Identify which cell holds the provided text, then report its [X, Y] central coordinate. 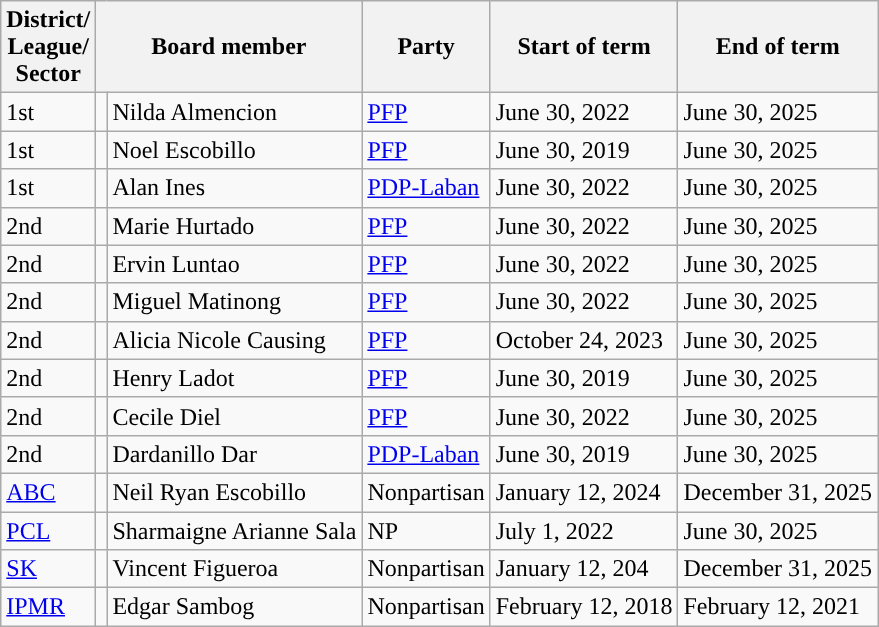
October 24, 2023 [584, 340]
Alan Ines [234, 188]
January 12, 2024 [584, 492]
Henry Ladot [234, 378]
Vincent Figueroa [234, 569]
PCL [48, 531]
Board member [229, 47]
Noel Escobillo [234, 150]
NP [426, 531]
SK [48, 569]
Ervin Luntao [234, 264]
July 1, 2022 [584, 531]
Edgar Sambog [234, 607]
January 12, 204 [584, 569]
Sharmaigne Arianne Sala [234, 531]
Miguel Matinong [234, 302]
ABC [48, 492]
Cecile Diel [234, 416]
Alicia Nicole Causing [234, 340]
Nilda Almencion [234, 112]
Marie Hurtado [234, 226]
Party [426, 47]
Neil Ryan Escobillo [234, 492]
IPMR [48, 607]
February 12, 2018 [584, 607]
District/League/Sector [48, 47]
February 12, 2021 [778, 607]
End of term [778, 47]
Start of term [584, 47]
Dardanillo Dar [234, 454]
